Determine the [x, y] coordinate at the center of the cell enclosing the given text.  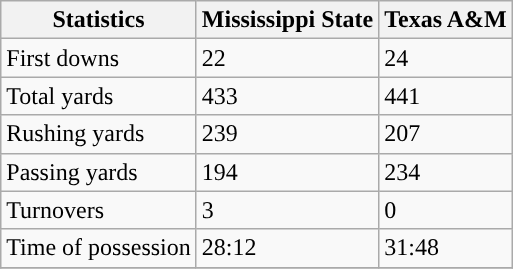
239 [287, 134]
31:48 [446, 248]
Texas A&M [446, 20]
Rushing yards [99, 134]
Total yards [99, 96]
207 [446, 134]
Turnovers [99, 210]
194 [287, 172]
Mississippi State [287, 20]
22 [287, 58]
234 [446, 172]
3 [287, 210]
First downs [99, 58]
Statistics [99, 20]
433 [287, 96]
441 [446, 96]
Passing yards [99, 172]
0 [446, 210]
Time of possession [99, 248]
24 [446, 58]
28:12 [287, 248]
